Return the [x, y] coordinate for the center point of the cell that contains the specified text.  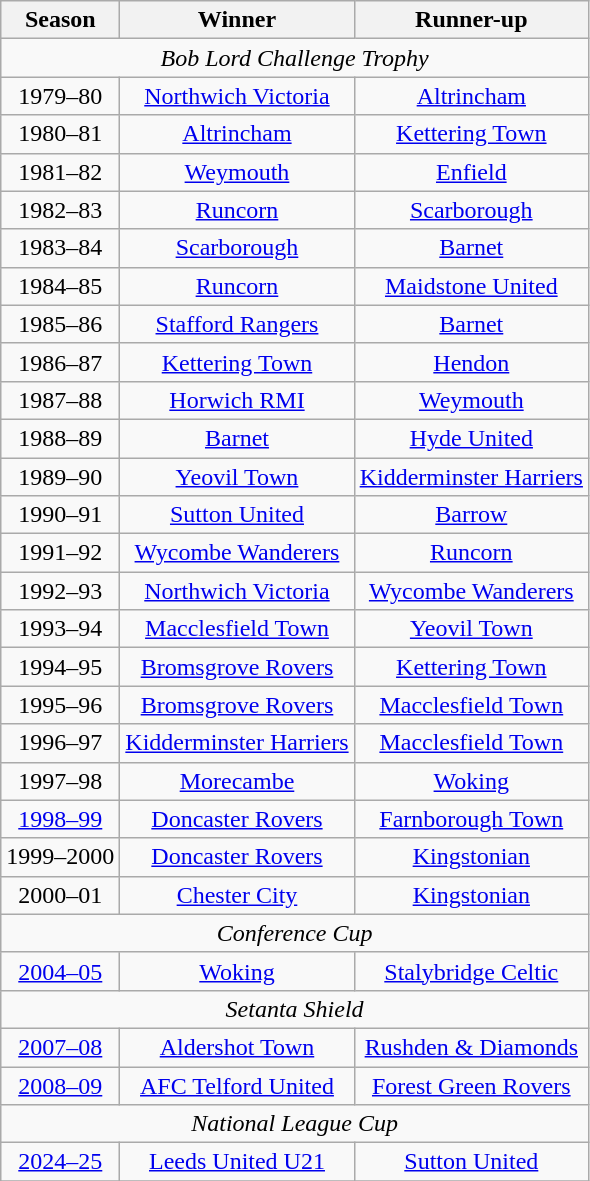
Aldershot Town [237, 1047]
Conference Cup [295, 933]
Morecambe [237, 781]
National League Cup [295, 1124]
Runner-up [471, 20]
1993–94 [60, 629]
1982–83 [60, 210]
Leeds United U21 [237, 1162]
Bob Lord Challenge Trophy [295, 58]
Enfield [471, 172]
1998–99 [60, 819]
1995–96 [60, 705]
1980–81 [60, 134]
2008–09 [60, 1085]
Hyde United [471, 438]
Barrow [471, 515]
1990–91 [60, 515]
1984–85 [60, 286]
2004–05 [60, 971]
Farnborough Town [471, 819]
1994–95 [60, 667]
Stafford Rangers [237, 324]
1985–86 [60, 324]
1981–82 [60, 172]
Hendon [471, 362]
Chester City [237, 895]
1988–89 [60, 438]
2024–25 [60, 1162]
1987–88 [60, 400]
1996–97 [60, 743]
Forest Green Rovers [471, 1085]
1991–92 [60, 553]
Rushden & Diamonds [471, 1047]
1986–87 [60, 362]
1992–93 [60, 591]
1989–90 [60, 477]
1999–2000 [60, 857]
1997–98 [60, 781]
Season [60, 20]
AFC Telford United [237, 1085]
Horwich RMI [237, 400]
1983–84 [60, 248]
1979–80 [60, 96]
Setanta Shield [295, 1009]
Stalybridge Celtic [471, 971]
Winner [237, 20]
Maidstone United [471, 286]
2007–08 [60, 1047]
2000–01 [60, 895]
